From the cell containing the given text, extract its center point as (X, Y) coordinate. 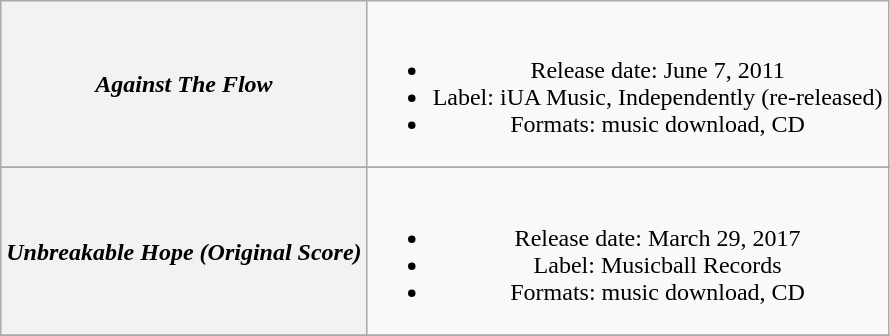
Against The Flow (184, 84)
Unbreakable Hope (Original Score) (184, 252)
Release date: June 7, 2011Label: iUA Music, Independently (re-released)Formats: music download, CD (628, 84)
Release date: March 29, 2017Label: Musicball RecordsFormats: music download, CD (628, 252)
